Detect which cell encompasses the target text, then output its (x, y) center coordinate. 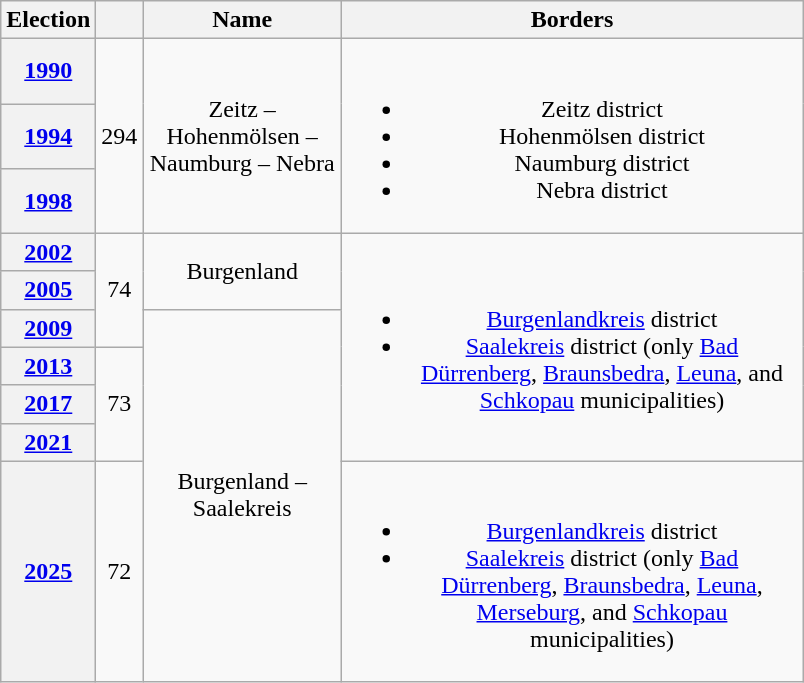
2002 (48, 252)
2009 (48, 328)
2021 (48, 442)
2005 (48, 290)
Zeitz – Hohenmölsen – Naumburg – Nebra (242, 136)
2025 (48, 572)
74 (120, 290)
1990 (48, 72)
Burgenland (242, 271)
Borders (572, 20)
73 (120, 404)
1998 (48, 200)
Zeitz districtHohenmölsen districtNaumburg districtNebra district (572, 136)
1994 (48, 136)
294 (120, 136)
Burgenlandkreis districtSaalekreis district (only Bad Dürrenberg, Braunsbedra, Leuna, Merseburg, and Schkopau municipalities) (572, 572)
2017 (48, 404)
Election (48, 20)
Name (242, 20)
72 (120, 572)
2013 (48, 366)
Burgenlandkreis districtSaalekreis district (only Bad Dürrenberg, Braunsbedra, Leuna, and Schkopau municipalities) (572, 347)
Burgenland – Saalekreis (242, 496)
